Identify which cell holds the provided text, then report its [X, Y] central coordinate. 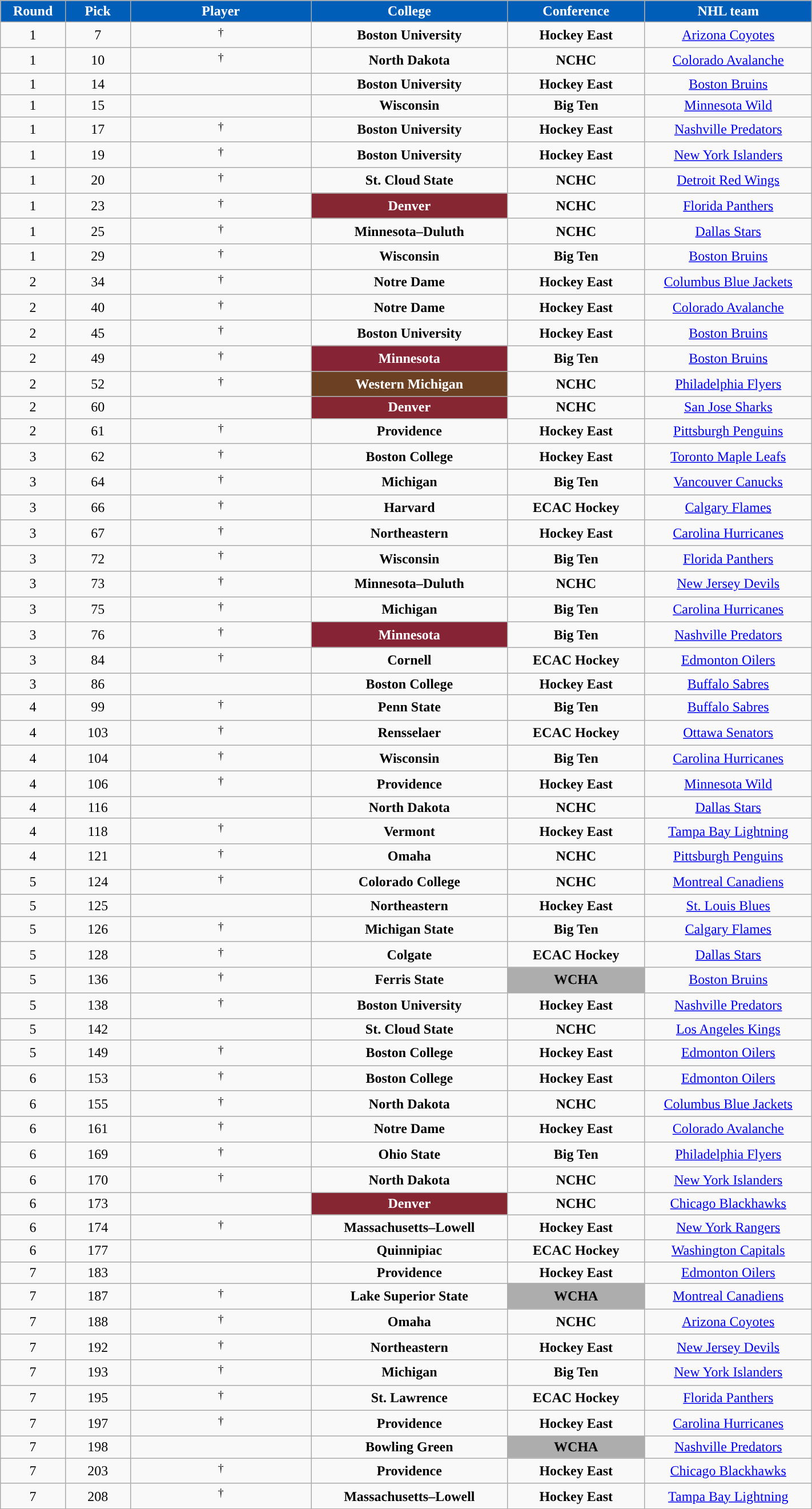
177 [98, 1251]
99 [98, 707]
75 [98, 609]
76 [98, 635]
174 [98, 1227]
Colorado College [409, 882]
61 [98, 431]
161 [98, 1129]
116 [98, 807]
25 [98, 231]
20 [98, 181]
73 [98, 584]
124 [98, 882]
St. Lawrence [409, 1398]
118 [98, 831]
193 [98, 1372]
149 [98, 1052]
126 [98, 929]
197 [98, 1424]
169 [98, 1154]
138 [98, 1006]
Western Michigan [409, 384]
142 [98, 1029]
Michigan State [409, 929]
136 [98, 980]
Lake Superior State [409, 1296]
Penn State [409, 707]
60 [98, 407]
Los Angeles Kings [728, 1029]
187 [98, 1296]
67 [98, 533]
Washington Capitals [728, 1251]
62 [98, 457]
84 [98, 661]
45 [98, 333]
Harvard [409, 507]
103 [98, 733]
St. Louis Blues [728, 906]
52 [98, 384]
Quinnipiac [409, 1251]
128 [98, 954]
Bowling Green [409, 1447]
34 [98, 282]
14 [98, 84]
192 [98, 1347]
66 [98, 507]
Ottawa Senators [728, 733]
183 [98, 1272]
Round [33, 11]
Toronto Maple Leafs [728, 457]
86 [98, 684]
Ferris State [409, 980]
Conference [576, 11]
72 [98, 559]
NHL team [728, 11]
Pick [98, 11]
203 [98, 1471]
Player [220, 11]
195 [98, 1398]
Vancouver Canucks [728, 482]
188 [98, 1322]
106 [98, 784]
170 [98, 1180]
10 [98, 61]
23 [98, 206]
49 [98, 359]
Cornell [409, 661]
Vermont [409, 831]
Detroit Red Wings [728, 181]
Colgate [409, 954]
Ohio State [409, 1154]
College [409, 11]
198 [98, 1447]
125 [98, 906]
15 [98, 106]
29 [98, 257]
173 [98, 1203]
155 [98, 1104]
19 [98, 155]
153 [98, 1079]
Rensselaer [409, 733]
64 [98, 482]
New York Rangers [728, 1227]
104 [98, 759]
121 [98, 857]
17 [98, 129]
San Jose Sharks [728, 407]
40 [98, 307]
208 [98, 1496]
